Extract the (X, Y) coordinate from the center of the cell holding the provided text.  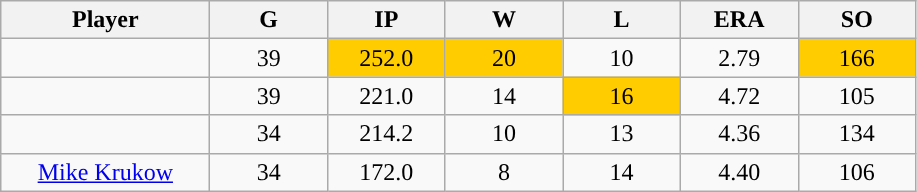
105 (857, 96)
134 (857, 134)
Mike Krukow (106, 172)
172.0 (386, 172)
4.72 (739, 96)
4.36 (739, 134)
SO (857, 20)
IP (386, 20)
4.40 (739, 172)
16 (622, 96)
L (622, 20)
ERA (739, 20)
8 (504, 172)
Player (106, 20)
2.79 (739, 58)
106 (857, 172)
221.0 (386, 96)
252.0 (386, 58)
W (504, 20)
214.2 (386, 134)
166 (857, 58)
G (269, 20)
20 (504, 58)
13 (622, 134)
